For the text-containing cell, return its midpoint in (X, Y) coordinate format. 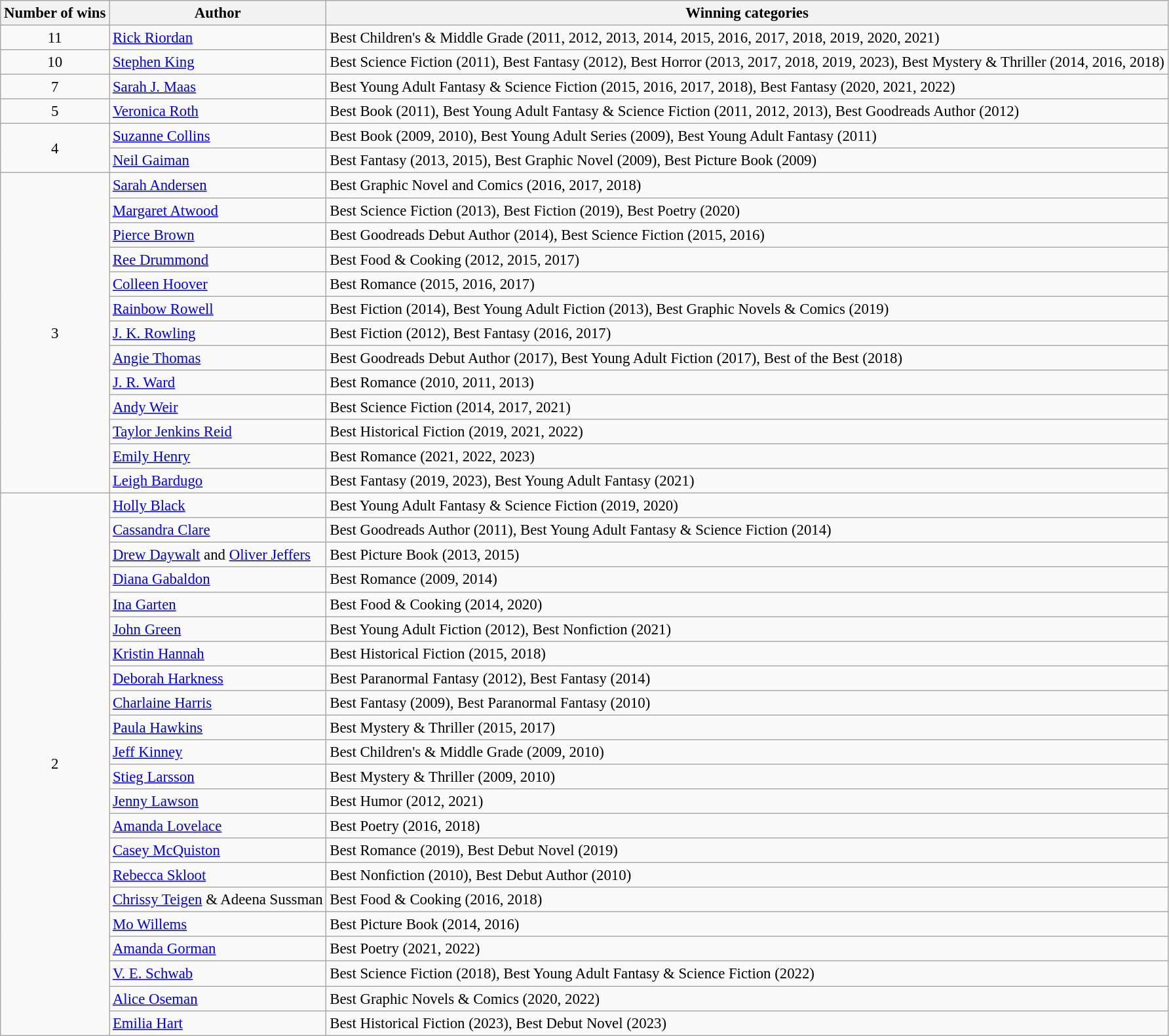
Best Food & Cooking (2014, 2020) (747, 604)
Stieg Larsson (218, 777)
Best Science Fiction (2013), Best Fiction (2019), Best Poetry (2020) (747, 210)
Jeff Kinney (218, 752)
Ree Drummond (218, 259)
Author (218, 13)
Diana Gabaldon (218, 580)
Best Book (2009, 2010), Best Young Adult Series (2009), Best Young Adult Fantasy (2011) (747, 136)
Amanda Gorman (218, 950)
Chrissy Teigen & Adeena Sussman (218, 900)
Colleen Hoover (218, 284)
Best Romance (2009, 2014) (747, 580)
Best Food & Cooking (2016, 2018) (747, 900)
Best Young Adult Fantasy & Science Fiction (2015, 2016, 2017, 2018), Best Fantasy (2020, 2021, 2022) (747, 87)
John Green (218, 629)
3 (55, 333)
Best Food & Cooking (2012, 2015, 2017) (747, 259)
Holly Black (218, 506)
Best Science Fiction (2011), Best Fantasy (2012), Best Horror (2013, 2017, 2018, 2019, 2023), Best Mystery & Thriller (2014, 2016, 2018) (747, 62)
4 (55, 148)
Charlaine Harris (218, 703)
Emilia Hart (218, 1023)
Paula Hawkins (218, 727)
Alice Oseman (218, 999)
Leigh Bardugo (218, 481)
Best Fiction (2014), Best Young Adult Fiction (2013), Best Graphic Novels & Comics (2019) (747, 309)
Best Young Adult Fiction (2012), Best Nonfiction (2021) (747, 629)
Best Fantasy (2013, 2015), Best Graphic Novel (2009), Best Picture Book (2009) (747, 161)
Emily Henry (218, 457)
Best Graphic Novel and Comics (2016, 2017, 2018) (747, 185)
Mo Willems (218, 925)
Best Goodreads Debut Author (2014), Best Science Fiction (2015, 2016) (747, 235)
V. E. Schwab (218, 974)
5 (55, 111)
Best Mystery & Thriller (2009, 2010) (747, 777)
Deborah Harkness (218, 678)
Best Historical Fiction (2015, 2018) (747, 653)
Best Graphic Novels & Comics (2020, 2022) (747, 999)
J. K. Rowling (218, 334)
11 (55, 38)
Best Historical Fiction (2019, 2021, 2022) (747, 432)
Veronica Roth (218, 111)
Winning categories (747, 13)
Best Romance (2021, 2022, 2023) (747, 457)
Rick Riordan (218, 38)
Best Goodreads Debut Author (2017), Best Young Adult Fiction (2017), Best of the Best (2018) (747, 358)
Best Romance (2015, 2016, 2017) (747, 284)
Sarah J. Maas (218, 87)
Best Fantasy (2019, 2023), Best Young Adult Fantasy (2021) (747, 481)
Stephen King (218, 62)
10 (55, 62)
Best Nonfiction (2010), Best Debut Author (2010) (747, 875)
Neil Gaiman (218, 161)
Best Picture Book (2014, 2016) (747, 925)
Best Picture Book (2013, 2015) (747, 555)
Suzanne Collins (218, 136)
Best Paranormal Fantasy (2012), Best Fantasy (2014) (747, 678)
Ina Garten (218, 604)
Best Science Fiction (2014, 2017, 2021) (747, 407)
Angie Thomas (218, 358)
Best Science Fiction (2018), Best Young Adult Fantasy & Science Fiction (2022) (747, 974)
Best Mystery & Thriller (2015, 2017) (747, 727)
Pierce Brown (218, 235)
Drew Daywalt and Oliver Jeffers (218, 555)
Best Fiction (2012), Best Fantasy (2016, 2017) (747, 334)
Best Romance (2019), Best Debut Novel (2019) (747, 851)
Casey McQuiston (218, 851)
Best Romance (2010, 2011, 2013) (747, 383)
Best Poetry (2016, 2018) (747, 826)
Amanda Lovelace (218, 826)
2 (55, 764)
Cassandra Clare (218, 530)
Best Fantasy (2009), Best Paranormal Fantasy (2010) (747, 703)
Best Young Adult Fantasy & Science Fiction (2019, 2020) (747, 506)
Best Historical Fiction (2023), Best Debut Novel (2023) (747, 1023)
J. R. Ward (218, 383)
Best Goodreads Author (2011), Best Young Adult Fantasy & Science Fiction (2014) (747, 530)
Sarah Andersen (218, 185)
Best Children's & Middle Grade (2011, 2012, 2013, 2014, 2015, 2016, 2017, 2018, 2019, 2020, 2021) (747, 38)
Andy Weir (218, 407)
Kristin Hannah (218, 653)
Rainbow Rowell (218, 309)
Rebecca Skloot (218, 875)
7 (55, 87)
Margaret Atwood (218, 210)
Number of wins (55, 13)
Best Poetry (2021, 2022) (747, 950)
Best Book (2011), Best Young Adult Fantasy & Science Fiction (2011, 2012, 2013), Best Goodreads Author (2012) (747, 111)
Best Humor (2012, 2021) (747, 801)
Jenny Lawson (218, 801)
Taylor Jenkins Reid (218, 432)
Best Children's & Middle Grade (2009, 2010) (747, 752)
